Scan for the cell matching the given text and deliver its (x, y) coordinate at center. 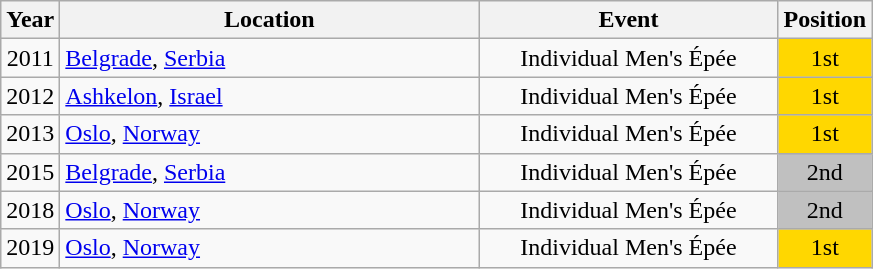
Event (628, 20)
Year (30, 20)
2015 (30, 172)
Ashkelon, Israel (270, 96)
Location (270, 20)
2019 (30, 248)
Position (825, 20)
2011 (30, 58)
2018 (30, 210)
2013 (30, 134)
2012 (30, 96)
